Extract the [x, y] coordinate from the center of the cell holding the provided text.  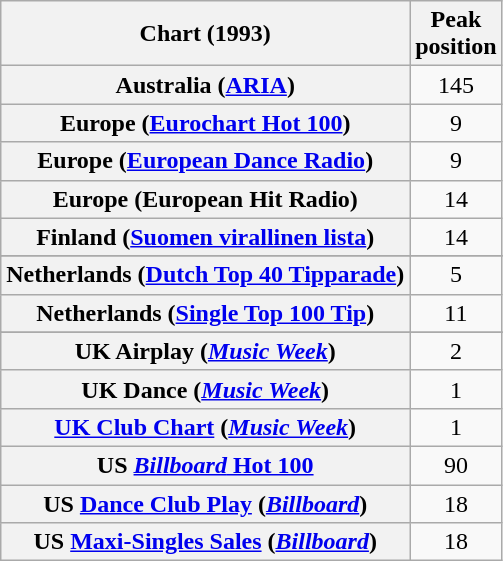
Netherlands (Single Top 100 Tip) [206, 313]
Europe (Eurochart Hot 100) [206, 123]
Finland (Suomen virallinen lista) [206, 237]
Peakposition [456, 34]
US Maxi-Singles Sales (Billboard) [206, 542]
Chart (1993) [206, 34]
11 [456, 313]
5 [456, 275]
UK Airplay (Music Week) [206, 351]
UK Club Chart (Music Week) [206, 427]
US Dance Club Play (Billboard) [206, 503]
US Billboard Hot 100 [206, 465]
Europe (European Dance Radio) [206, 161]
145 [456, 85]
2 [456, 351]
90 [456, 465]
Australia (ARIA) [206, 85]
Netherlands (Dutch Top 40 Tipparade) [206, 275]
UK Dance (Music Week) [206, 389]
Europe (European Hit Radio) [206, 199]
